Capture the cell that displays the provided text and extract its [x, y] central coordinate. 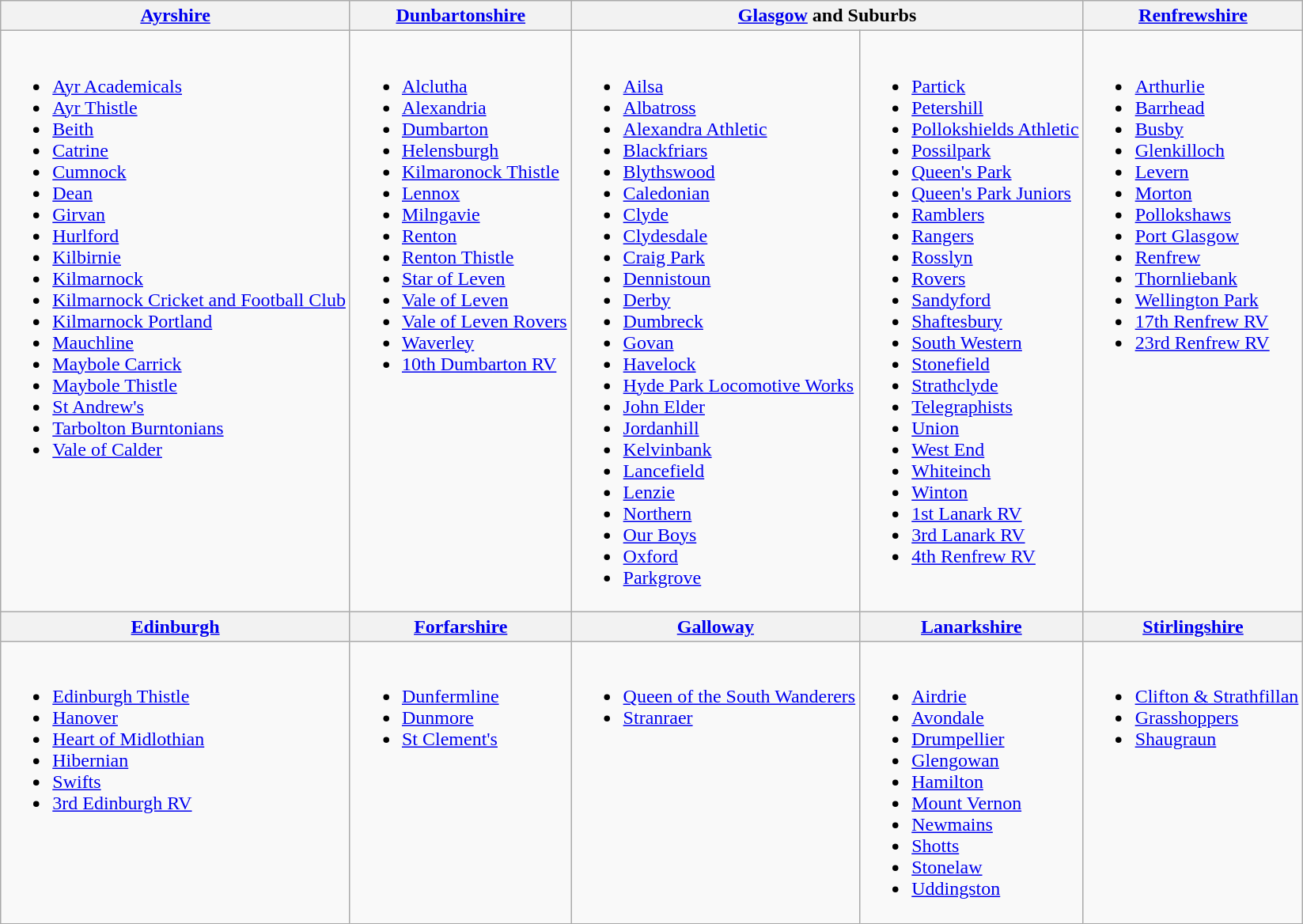
ArthurlieBarrheadBusbyGlenkillochLevernMortonPollokshawsPort GlasgowRenfrewThornliebankWellington Park17th Renfrew RV23rd Renfrew RV [1193, 321]
Edinburgh ThistleHanoverHeart of MidlothianHibernianSwifts3rd Edinburgh RV [176, 782]
Forfarshire [460, 627]
Dunbartonshire [460, 16]
Stirlingshire [1193, 627]
Edinburgh [176, 627]
Lanarkshire [972, 627]
DunfermlineDunmoreSt Clement's [460, 782]
Clifton & StrathfillanGrasshoppersShaugraun [1193, 782]
AirdrieAvondaleDrumpellierGlengowanHamiltonMount VernonNewmainsShottsStonelawUddingston [972, 782]
Galloway [715, 627]
Renfrewshire [1193, 16]
Ayrshire [176, 16]
Glasgow and Suburbs [828, 16]
Queen of the South WanderersStranraer [715, 782]
